Capture the cell that displays the provided text and extract its (x, y) central coordinate. 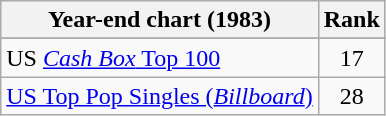
17 (352, 58)
US Top Pop Singles (Billboard) (160, 96)
28 (352, 96)
Rank (352, 20)
US Cash Box Top 100 (160, 58)
Year-end chart (1983) (160, 20)
